Pinpoint the cell where the given text exists, returning its [x, y] midpoint coordinate. 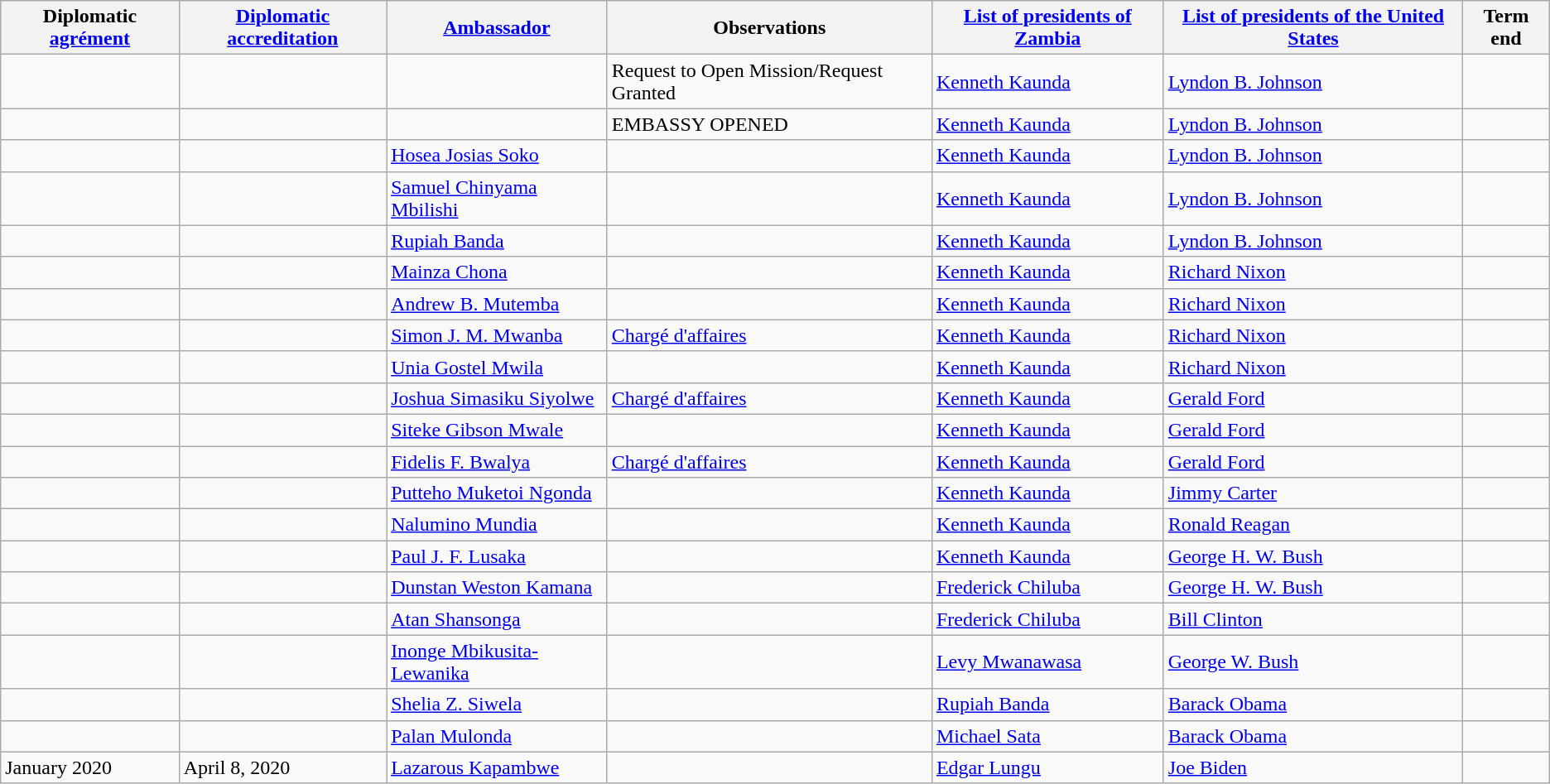
George W. Bush [1313, 662]
Inonge Mbikusita-Lewanika [497, 662]
Dunstan Weston Kamana [497, 588]
Fidelis F. Bwalya [497, 461]
Diplomatic agrément [89, 28]
January 2020 [89, 767]
Edgar Lungu [1047, 767]
Levy Mwanawasa [1047, 662]
Hosea Josias Soko [497, 156]
Lazarous Kapambwe [497, 767]
Ambassador [497, 28]
Observations [769, 28]
Unia Gostel Mwila [497, 367]
Palan Mulonda [497, 736]
Joe Biden [1313, 767]
April 8, 2020 [282, 767]
Jimmy Carter [1313, 493]
Atan Shansonga [497, 619]
Bill Clinton [1313, 619]
Andrew B. Mutemba [497, 304]
Putteho Muketoi Ngonda [497, 493]
Joshua Simasiku Siyolwe [497, 398]
Shelia Z. Siwela [497, 705]
Samuel Chinyama Mbilishi [497, 199]
Diplomatic accreditation [282, 28]
List of presidents of Zambia [1047, 28]
Siteke Gibson Mwale [497, 430]
List of presidents of the United States [1313, 28]
Ronald Reagan [1313, 525]
EMBASSY OPENED [769, 124]
Request to Open Mission/Request Granted [769, 81]
Term end [1506, 28]
Nalumino Mundia [497, 525]
Simon J. M. Mwanba [497, 335]
Paul J. F. Lusaka [497, 556]
Mainza Chona [497, 272]
Michael Sata [1047, 736]
